For the text-containing cell, return its midpoint in [x, y] coordinate format. 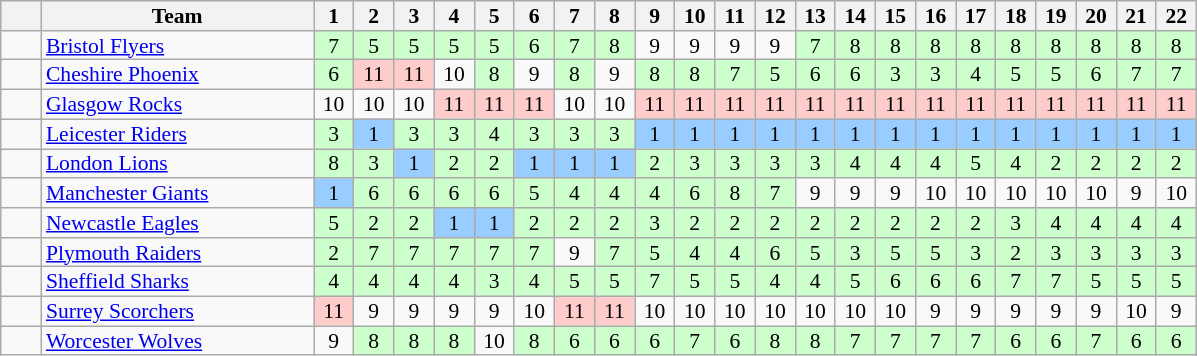
13 [815, 16]
19 [1056, 16]
Sheffield Sharks [178, 282]
18 [1016, 16]
Surrey Scorchers [178, 312]
22 [1176, 16]
16 [935, 16]
Glasgow Rocks [178, 105]
21 [1136, 16]
17 [976, 16]
Worcester Wolves [178, 341]
Plymouth Raiders [178, 253]
Newcastle Eagles [178, 223]
London Lions [178, 164]
Cheshire Phoenix [178, 75]
15 [895, 16]
Bristol Flyers [178, 46]
14 [855, 16]
Leicester Riders [178, 134]
12 [775, 16]
20 [1096, 16]
Team [178, 16]
Manchester Giants [178, 193]
